Search for the cell housing the specified text and yield its [X, Y] center coordinate. 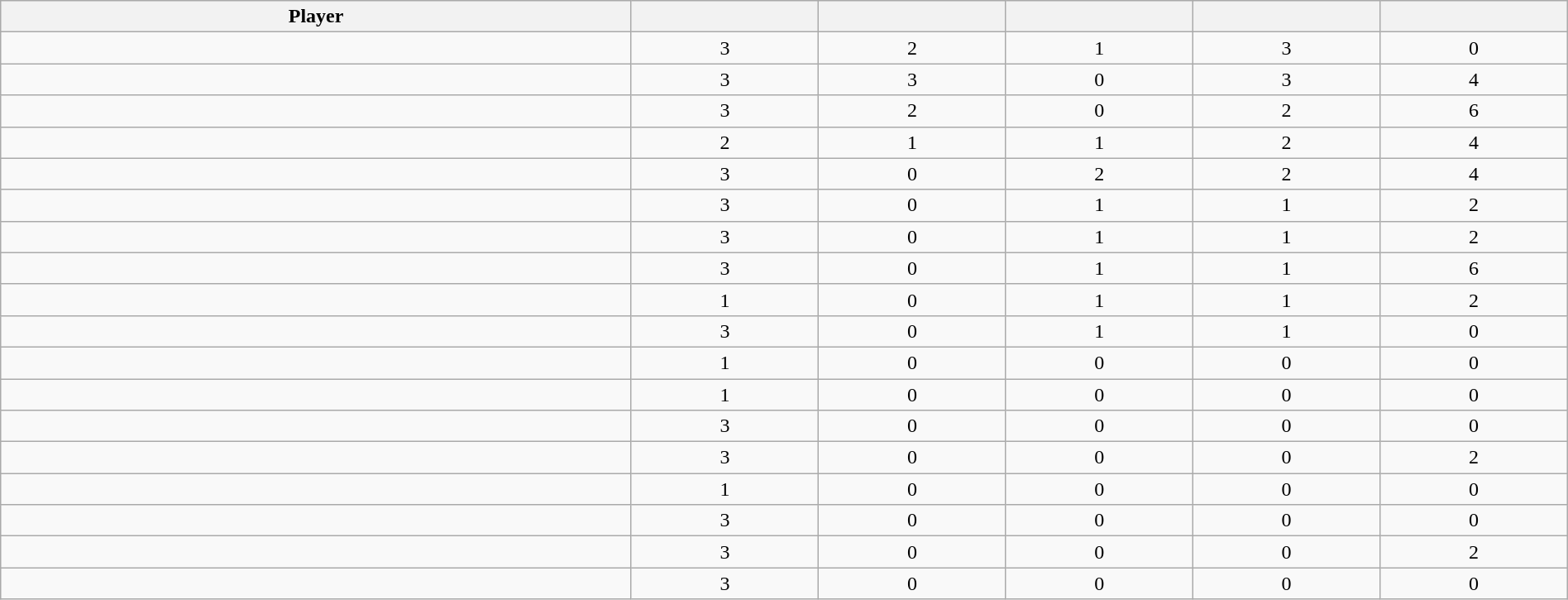
Player [316, 17]
